Return (X, Y) of the center of cell containing provided text 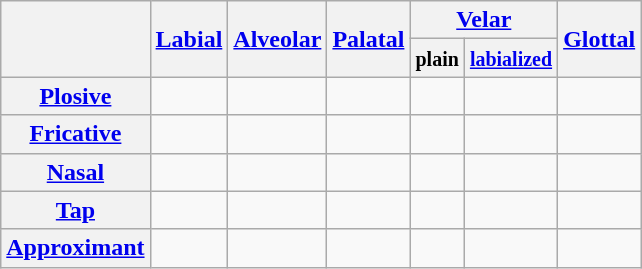
Palatal (368, 39)
Glottal (600, 39)
Fricative (76, 134)
Tap (76, 210)
Labial (189, 39)
plain (437, 58)
Velar (484, 20)
Plosive (76, 96)
Nasal (76, 172)
labialized (510, 58)
Alveolar (278, 39)
Approximant (76, 248)
